From the cell containing the given text, extract its center point as (X, Y) coordinate. 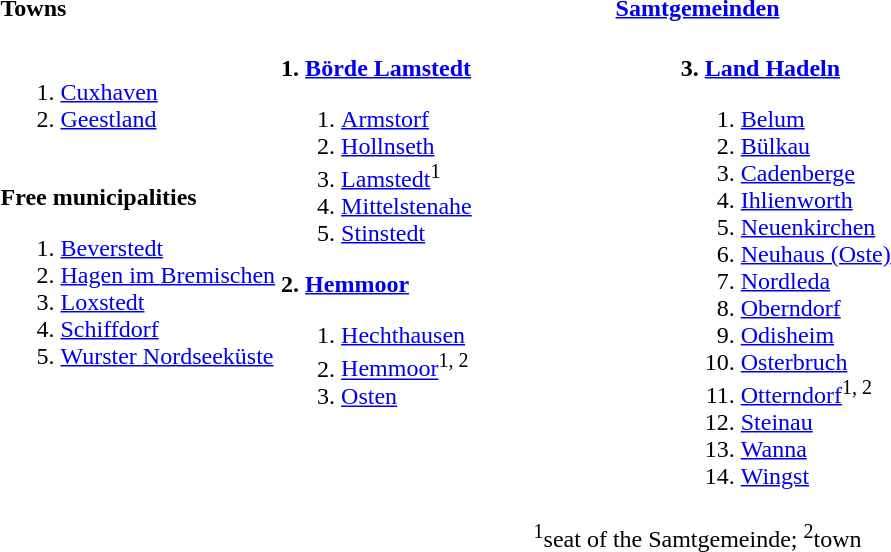
1. Börde LamstedtArmstorfHollnsethLamstedt1MittelstenaheStinstedt2. HemmoorHechthausenHemmoor1, 2Osten (478, 270)
